Return the (x, y) coordinate for the center point of the cell that contains the specified text.  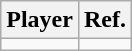
Player (40, 20)
Ref. (104, 20)
